For the text-containing cell, return its midpoint in (x, y) coordinate format. 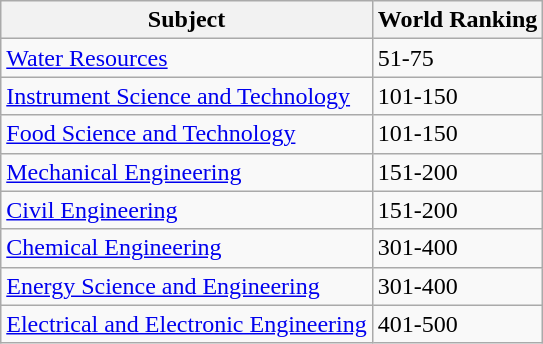
51-75 (457, 58)
Chemical Engineering (187, 248)
Instrument Science and Technology (187, 96)
Energy Science and Engineering (187, 286)
Food Science and Technology (187, 134)
Mechanical Engineering (187, 172)
Water Resources (187, 58)
Civil Engineering (187, 210)
World Ranking (457, 20)
Electrical and Electronic Engineering (187, 324)
Subject (187, 20)
401-500 (457, 324)
